Locate the cell with the specified text and output its [X, Y] center coordinate. 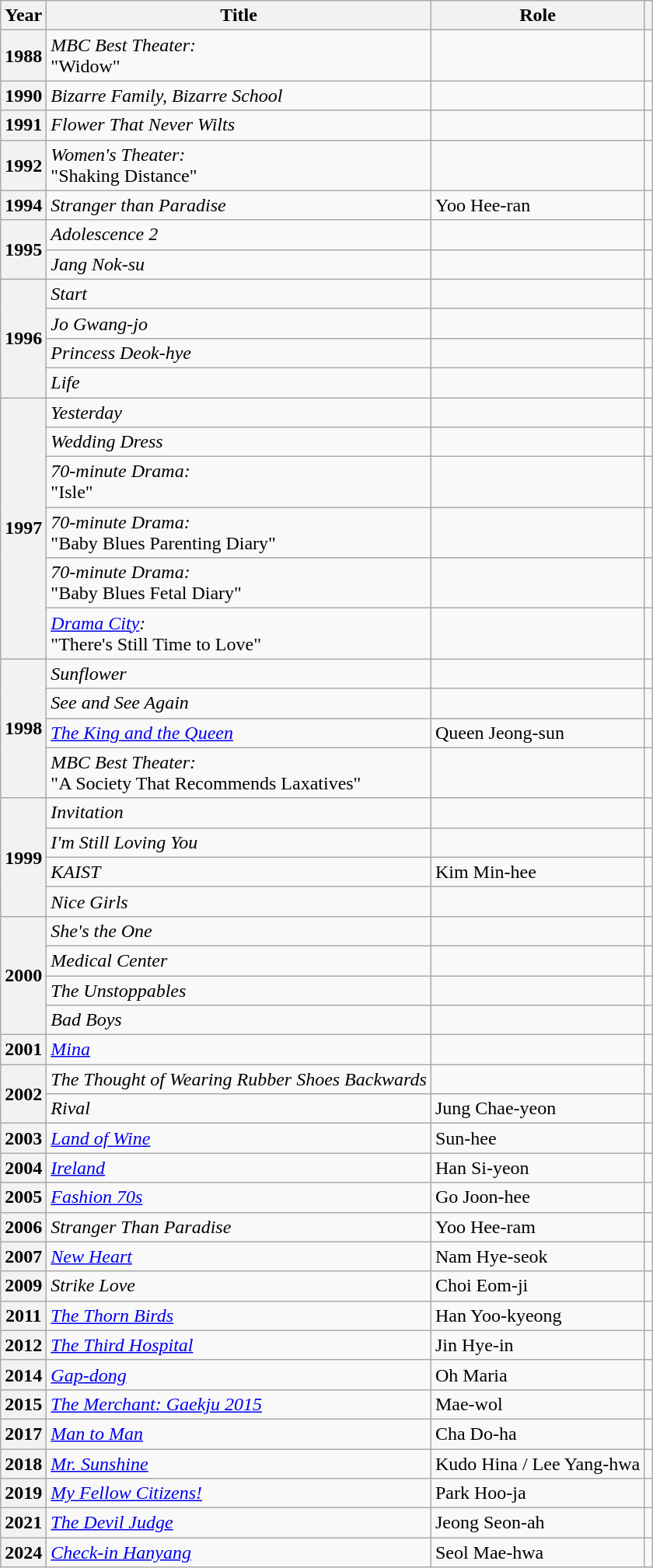
Medical Center [239, 960]
Nam Hye-seok [537, 1256]
Title [239, 16]
My Fellow Citizens! [239, 1493]
See and See Again [239, 703]
2003 [23, 1138]
Bizarre Family, Bizarre School [239, 96]
Choi Eom-ji [537, 1286]
MBC Best Theater:"Widow" [239, 56]
2021 [23, 1523]
2005 [23, 1197]
2001 [23, 1050]
1997 [23, 528]
Mina [239, 1050]
2002 [23, 1094]
Mae-wol [537, 1404]
Year [23, 16]
2006 [23, 1227]
2004 [23, 1168]
Start [239, 294]
70-minute Drama:"Isle" [239, 482]
Princess Deok-hye [239, 353]
Ireland [239, 1168]
2011 [23, 1315]
The Thorn Birds [239, 1315]
Jung Chae-yeon [537, 1109]
The Thought of Wearing Rubber Shoes Backwards [239, 1079]
The Third Hospital [239, 1345]
Han Yoo-kyeong [537, 1315]
Bad Boys [239, 1020]
Jin Hye-in [537, 1345]
Sunflower [239, 674]
Jang Nok-su [239, 264]
Stranger than Paradise [239, 205]
MBC Best Theater:"A Society That Recommends Laxatives" [239, 772]
New Heart [239, 1256]
1990 [23, 96]
2014 [23, 1375]
Jo Gwang-jo [239, 323]
2000 [23, 975]
Kudo Hina / Lee Yang-hwa [537, 1463]
Jeong Seon-ah [537, 1523]
2015 [23, 1404]
70-minute Drama:"Baby Blues Fetal Diary" [239, 583]
Sun-hee [537, 1138]
2017 [23, 1434]
Kim Min-hee [537, 872]
Go Joon-hee [537, 1197]
Land of Wine [239, 1138]
2024 [23, 1552]
Wedding Dress [239, 442]
The Devil Judge [239, 1523]
2012 [23, 1345]
1999 [23, 857]
Role [537, 16]
I'm Still Loving You [239, 842]
Drama City:"There's Still Time to Love" [239, 634]
Yesterday [239, 413]
2019 [23, 1493]
Yoo Hee-ram [537, 1227]
1998 [23, 729]
The Merchant: Gaekju 2015 [239, 1404]
1994 [23, 205]
Women's Theater:"Shaking Distance" [239, 165]
Nice Girls [239, 901]
2007 [23, 1256]
Adolescence 2 [239, 235]
Oh Maria [537, 1375]
1992 [23, 165]
Check-in Hanyang [239, 1552]
Han Si-yeon [537, 1168]
1988 [23, 56]
Invitation [239, 813]
1995 [23, 249]
KAIST [239, 872]
The Unstoppables [239, 991]
Queen Jeong-sun [537, 733]
Strike Love [239, 1286]
Rival [239, 1109]
Park Hoo-ja [537, 1493]
2009 [23, 1286]
Fashion 70s [239, 1197]
70-minute Drama:"Baby Blues Parenting Diary" [239, 533]
Gap-dong [239, 1375]
Seol Mae-hwa [537, 1552]
2018 [23, 1463]
1991 [23, 125]
Life [239, 382]
Mr. Sunshine [239, 1463]
Man to Man [239, 1434]
Cha Do-ha [537, 1434]
1996 [23, 338]
The King and the Queen [239, 733]
Stranger Than Paradise [239, 1227]
She's the One [239, 931]
Yoo Hee-ran [537, 205]
Flower That Never Wilts [239, 125]
